From the cell containing the given text, extract its center point as (X, Y) coordinate. 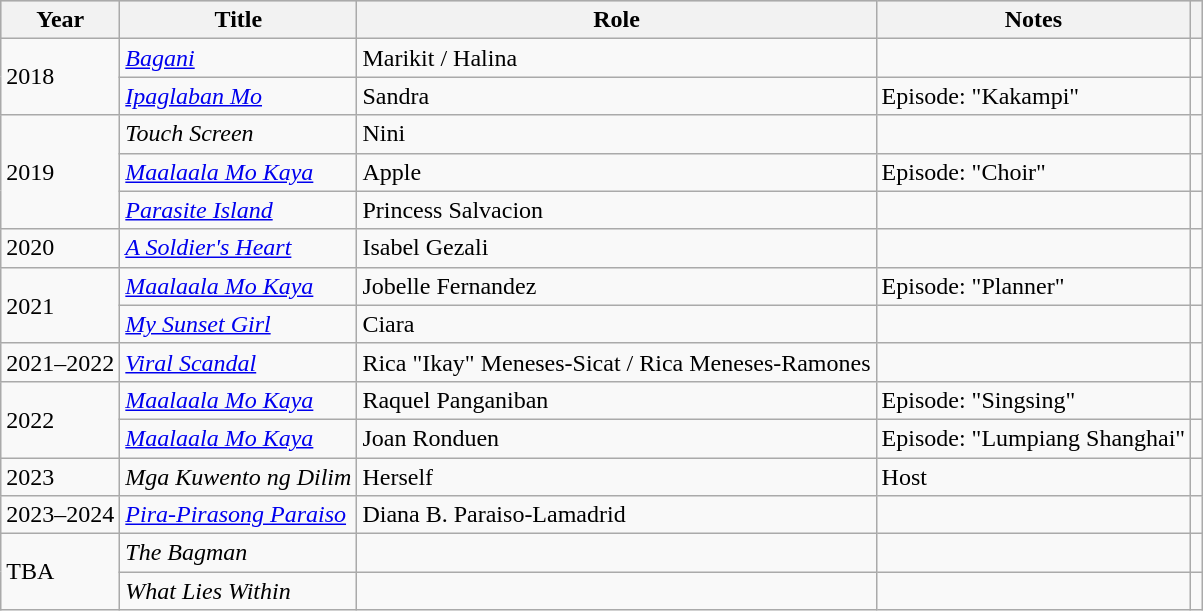
2022 (60, 419)
2019 (60, 172)
A Soldier's Heart (238, 248)
Episode: "Kakampi" (1034, 96)
Rica "Ikay" Meneses-Sicat / Rica Meneses-Ramones (616, 362)
Parasite Island (238, 210)
What Lies Within (238, 591)
Episode: "Planner" (1034, 286)
Episode: "Lumpiang Shanghai" (1034, 438)
2020 (60, 248)
2023 (60, 477)
My Sunset Girl (238, 324)
2021 (60, 305)
Raquel Panganiban (616, 400)
Ciara (616, 324)
Year (60, 20)
2023–2024 (60, 515)
Title (238, 20)
Ipaglaban Mo (238, 96)
Jobelle Fernandez (616, 286)
Nini (616, 134)
Isabel Gezali (616, 248)
2018 (60, 77)
Princess Salvacion (616, 210)
Pira-Pirasong Paraiso (238, 515)
Marikit / Halina (616, 58)
Viral Scandal (238, 362)
Apple (616, 172)
Touch Screen (238, 134)
Notes (1034, 20)
Diana B. Paraiso-Lamadrid (616, 515)
Role (616, 20)
Bagani (238, 58)
Mga Kuwento ng Dilim (238, 477)
Host (1034, 477)
2021–2022 (60, 362)
Sandra (616, 96)
The Bagman (238, 553)
Joan Ronduen (616, 438)
Episode: "Singsing" (1034, 400)
Herself (616, 477)
Episode: "Choir" (1034, 172)
TBA (60, 572)
